For the text-containing cell, return its midpoint in (x, y) coordinate format. 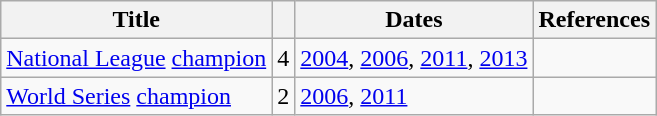
National League champion (136, 58)
2004, 2006, 2011, 2013 (414, 58)
2006, 2011 (414, 96)
Dates (414, 20)
World Series champion (136, 96)
Title (136, 20)
2 (284, 96)
References (594, 20)
4 (284, 58)
